From the cell containing the given text, extract its center point as [x, y] coordinate. 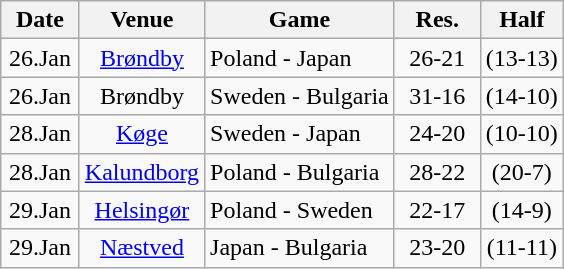
Game [300, 20]
(14-9) [522, 210]
(14-10) [522, 96]
31-16 [437, 96]
(20-7) [522, 172]
Res. [437, 20]
24-20 [437, 134]
22-17 [437, 210]
Helsingør [142, 210]
Poland - Bulgaria [300, 172]
Sweden - Bulgaria [300, 96]
Japan - Bulgaria [300, 248]
Poland - Japan [300, 58]
26-21 [437, 58]
(10-10) [522, 134]
(13-13) [522, 58]
Kalundborg [142, 172]
23-20 [437, 248]
Half [522, 20]
28-22 [437, 172]
Poland - Sweden [300, 210]
Date [40, 20]
Næstved [142, 248]
Køge [142, 134]
Sweden - Japan [300, 134]
(11-11) [522, 248]
Venue [142, 20]
